Locate the cell with the specified text and output its [X, Y] center coordinate. 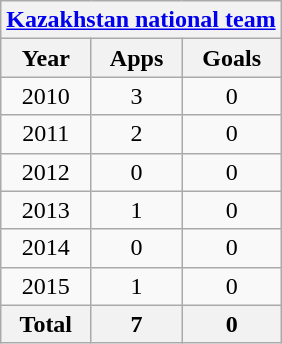
2015 [46, 286]
Total [46, 324]
Goals [232, 58]
2010 [46, 96]
2011 [46, 134]
2013 [46, 210]
2 [136, 134]
2014 [46, 248]
3 [136, 96]
Year [46, 58]
Kazakhstan national team [141, 20]
Apps [136, 58]
2012 [46, 172]
7 [136, 324]
